Output the (X, Y) coordinate of the center of the cell containing the given text.  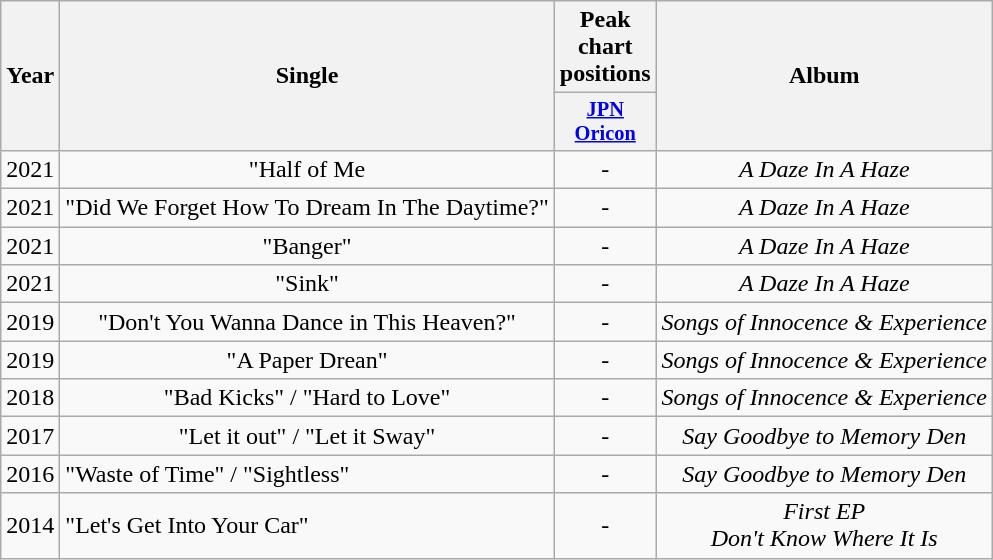
2017 (30, 436)
"Did We Forget How To Dream In The Daytime?" (308, 208)
"Let's Get Into Your Car" (308, 526)
Year (30, 76)
2018 (30, 398)
Single (308, 76)
"Sink" (308, 284)
JPNOricon (605, 122)
"A Paper Drean" (308, 360)
"Banger" (308, 246)
Album (824, 76)
"Waste of Time" / "Sightless" (308, 474)
"Let it out" / "Let it Sway" (308, 436)
First EPDon't Know Where It Is (824, 526)
"Half of Me (308, 169)
Peak chart positions (605, 47)
2014 (30, 526)
2016 (30, 474)
"Don't You Wanna Dance in This Heaven?" (308, 322)
"Bad Kicks" / "Hard to Love" (308, 398)
